Extract the (X, Y) coordinate from the center of the cell holding the provided text.  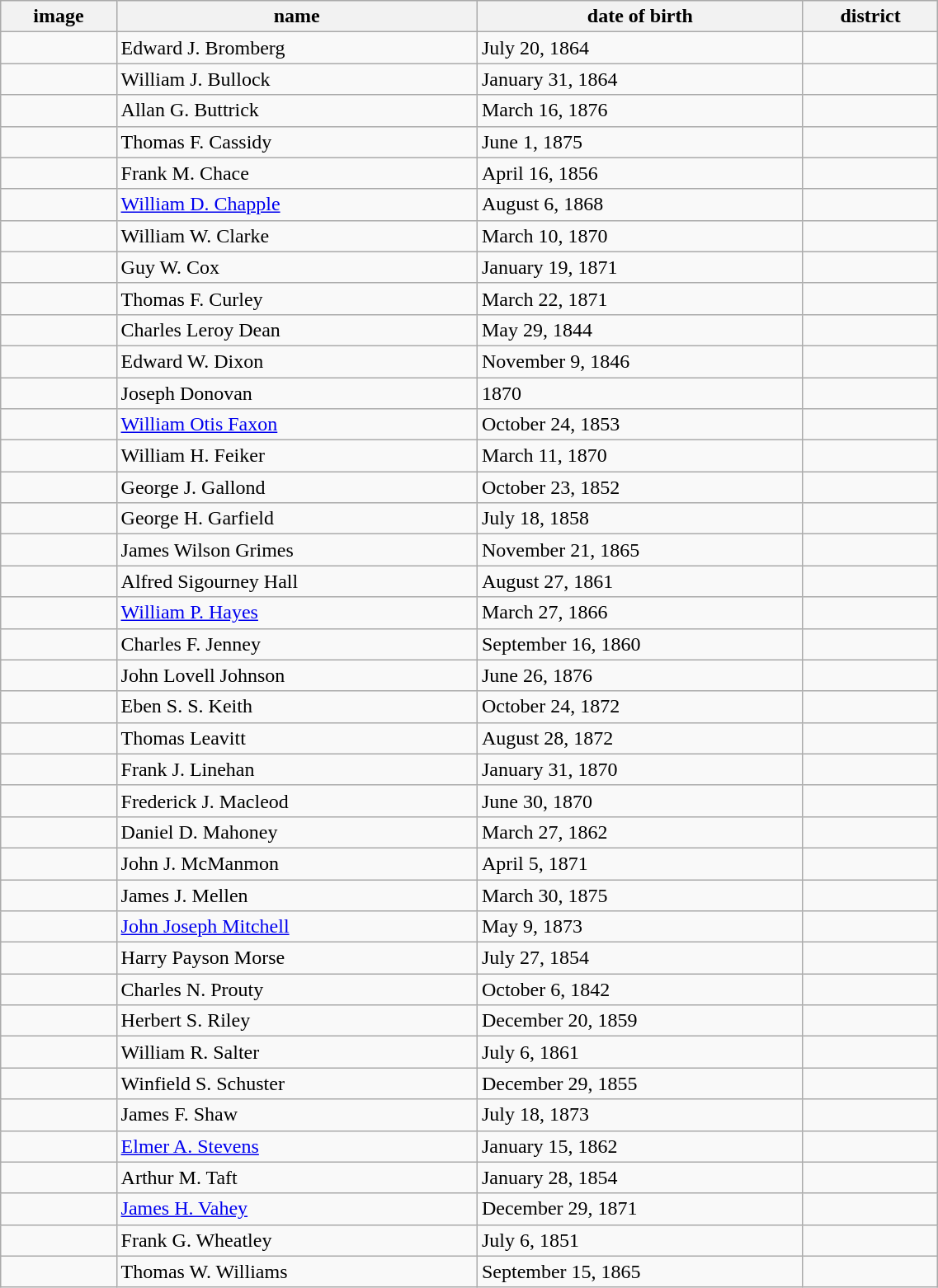
William W. Clarke (297, 236)
January 31, 1870 (640, 769)
Eben S. S. Keith (297, 707)
Frederick J. Macleod (297, 801)
January 31, 1864 (640, 79)
Allan G. Buttrick (297, 110)
March 10, 1870 (640, 236)
July 18, 1873 (640, 1115)
Thomas F. Curley (297, 298)
October 24, 1872 (640, 707)
Charles N. Prouty (297, 990)
March 27, 1862 (640, 832)
December 29, 1855 (640, 1084)
Charles Leroy Dean (297, 330)
April 5, 1871 (640, 863)
John Lovell Johnson (297, 675)
William J. Bullock (297, 79)
Thomas F. Cassidy (297, 142)
John J. McManmon (297, 863)
October 6, 1842 (640, 990)
May 29, 1844 (640, 330)
May 9, 1873 (640, 927)
March 22, 1871 (640, 298)
July 6, 1861 (640, 1052)
Herbert S. Riley (297, 1021)
James F. Shaw (297, 1115)
December 20, 1859 (640, 1021)
November 9, 1846 (640, 361)
Elmer A. Stevens (297, 1146)
William D. Chapple (297, 204)
Frank M. Chace (297, 173)
July 20, 1864 (640, 48)
James J. Mellen (297, 895)
image (59, 16)
Joseph Donovan (297, 393)
June 30, 1870 (640, 801)
Winfield S. Schuster (297, 1084)
September 16, 1860 (640, 644)
Charles F. Jenney (297, 644)
John Joseph Mitchell (297, 927)
October 23, 1852 (640, 487)
August 28, 1872 (640, 738)
James H. Vahey (297, 1209)
April 16, 1856 (640, 173)
Edward W. Dixon (297, 361)
Arthur M. Taft (297, 1178)
Alfred Sigourney Hall (297, 581)
Edward J. Bromberg (297, 48)
March 27, 1866 (640, 613)
district (870, 16)
Frank J. Linehan (297, 769)
William R. Salter (297, 1052)
September 15, 1865 (640, 1272)
Daniel D. Mahoney (297, 832)
1870 (640, 393)
Thomas Leavitt (297, 738)
March 11, 1870 (640, 456)
William Otis Faxon (297, 425)
William P. Hayes (297, 613)
July 6, 1851 (640, 1240)
October 24, 1853 (640, 425)
Guy W. Cox (297, 267)
January 19, 1871 (640, 267)
November 21, 1865 (640, 550)
George J. Gallond (297, 487)
March 30, 1875 (640, 895)
William H. Feiker (297, 456)
name (297, 16)
James Wilson Grimes (297, 550)
July 18, 1858 (640, 519)
June 26, 1876 (640, 675)
Thomas W. Williams (297, 1272)
March 16, 1876 (640, 110)
Harry Payson Morse (297, 958)
June 1, 1875 (640, 142)
January 28, 1854 (640, 1178)
December 29, 1871 (640, 1209)
January 15, 1862 (640, 1146)
August 6, 1868 (640, 204)
August 27, 1861 (640, 581)
July 27, 1854 (640, 958)
Frank G. Wheatley (297, 1240)
date of birth (640, 16)
George H. Garfield (297, 519)
